Detect which cell encompasses the target text, then output its [x, y] center coordinate. 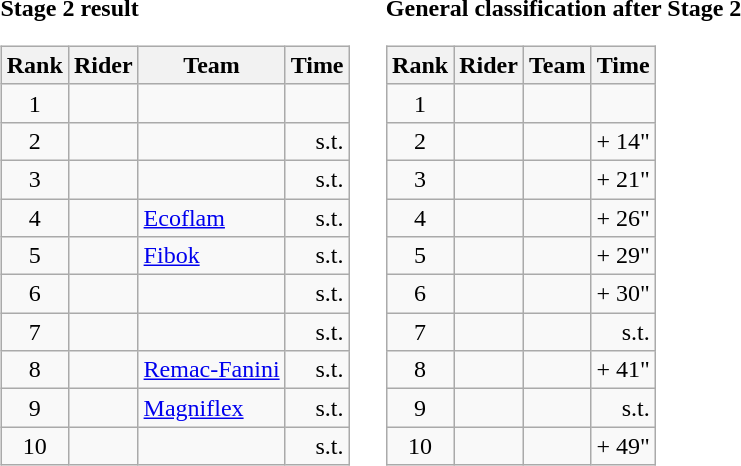
+ 26" [623, 217]
+ 41" [623, 370]
+ 14" [623, 141]
Ecoflam [212, 217]
+ 29" [623, 256]
Magniflex [212, 408]
Fibok [212, 256]
Remac-Fanini [212, 370]
+ 21" [623, 179]
+ 49" [623, 446]
+ 30" [623, 294]
